Extract the [x, y] coordinate from the center of the cell holding the provided text.  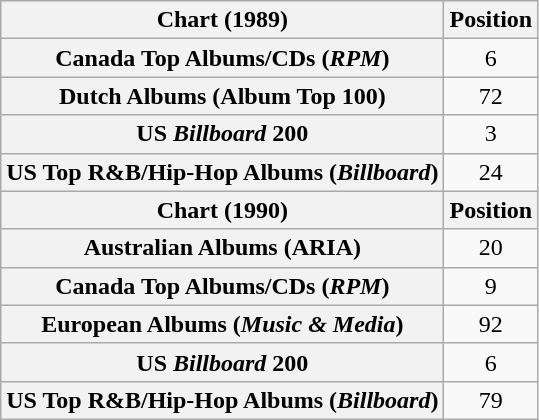
European Albums (Music & Media) [222, 324]
72 [491, 96]
79 [491, 400]
3 [491, 134]
Dutch Albums (Album Top 100) [222, 96]
24 [491, 172]
Chart (1989) [222, 20]
20 [491, 248]
Australian Albums (ARIA) [222, 248]
Chart (1990) [222, 210]
9 [491, 286]
92 [491, 324]
